For the text-containing cell, return its midpoint in [x, y] coordinate format. 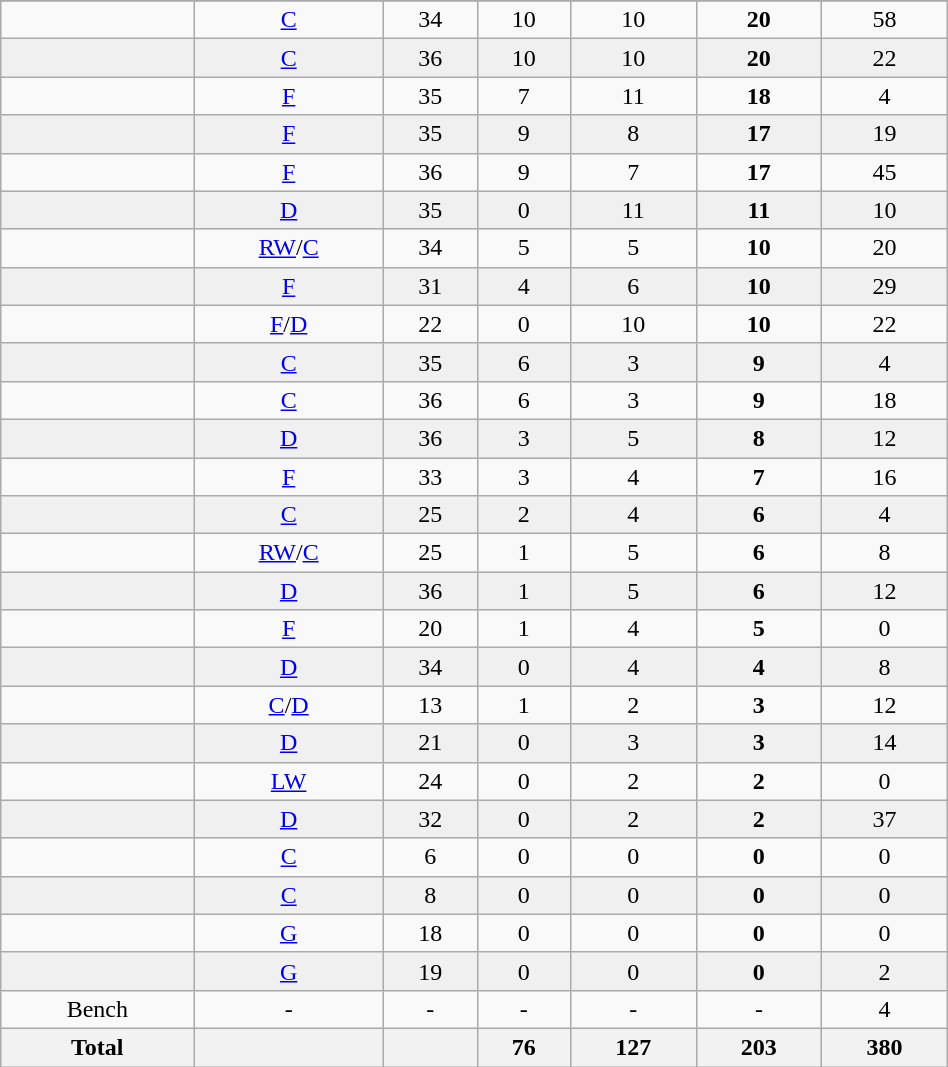
14 [885, 743]
Total [98, 1047]
32 [430, 819]
31 [430, 286]
76 [524, 1047]
33 [430, 477]
Bench [98, 1009]
29 [885, 286]
37 [885, 819]
13 [430, 705]
24 [430, 781]
380 [885, 1047]
127 [634, 1047]
21 [430, 743]
F/D [289, 324]
16 [885, 477]
45 [885, 172]
203 [759, 1047]
58 [885, 20]
LW [289, 781]
C/D [289, 705]
